Detect which cell encompasses the target text, then output its [x, y] center coordinate. 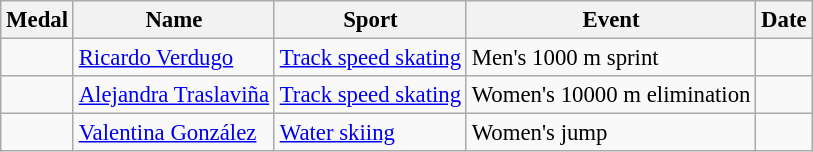
Alejandra Traslaviña [174, 95]
Event [610, 20]
Women's 10000 m elimination [610, 95]
Sport [370, 20]
Women's jump [610, 133]
Valentina González [174, 133]
Ricardo Verdugo [174, 58]
Name [174, 20]
Date [784, 20]
Water skiing [370, 133]
Medal [38, 20]
Men's 1000 m sprint [610, 58]
